Search for the cell housing the specified text and yield its (X, Y) center coordinate. 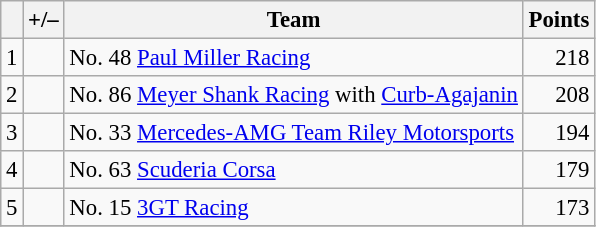
218 (558, 58)
No. 15 3GT Racing (294, 208)
2 (12, 95)
1 (12, 58)
179 (558, 170)
No. 33 Mercedes-AMG Team Riley Motorsports (294, 133)
208 (558, 95)
5 (12, 208)
+/– (44, 20)
No. 63 Scuderia Corsa (294, 170)
173 (558, 208)
194 (558, 133)
4 (12, 170)
No. 86 Meyer Shank Racing with Curb-Agajanin (294, 95)
Points (558, 20)
No. 48 Paul Miller Racing (294, 58)
Team (294, 20)
3 (12, 133)
